Capture the cell that displays the provided text and extract its [X, Y] central coordinate. 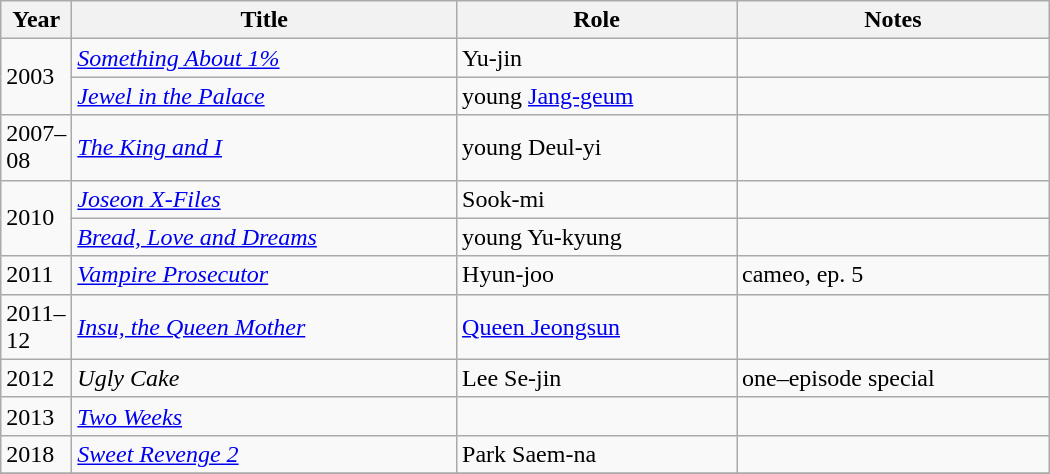
2007–08 [36, 148]
Two Weeks [264, 416]
2012 [36, 378]
The King and I [264, 148]
2011–12 [36, 326]
2003 [36, 77]
Jewel in the Palace [264, 96]
2010 [36, 218]
Insu, the Queen Mother [264, 326]
young Yu-kyung [597, 237]
Title [264, 20]
Year [36, 20]
Queen Jeongsun [597, 326]
cameo, ep. 5 [894, 275]
Sweet Revenge 2 [264, 454]
Bread, Love and Dreams [264, 237]
2018 [36, 454]
Park Saem-na [597, 454]
Role [597, 20]
Yu-jin [597, 58]
Lee Se-jin [597, 378]
one–episode special [894, 378]
Notes [894, 20]
young Deul-yi [597, 148]
Joseon X-Files [264, 199]
2011 [36, 275]
Something About 1% [264, 58]
Sook-mi [597, 199]
2013 [36, 416]
Hyun-joo [597, 275]
young Jang-geum [597, 96]
Ugly Cake [264, 378]
Vampire Prosecutor [264, 275]
